From the cell containing the given text, extract its center point as [x, y] coordinate. 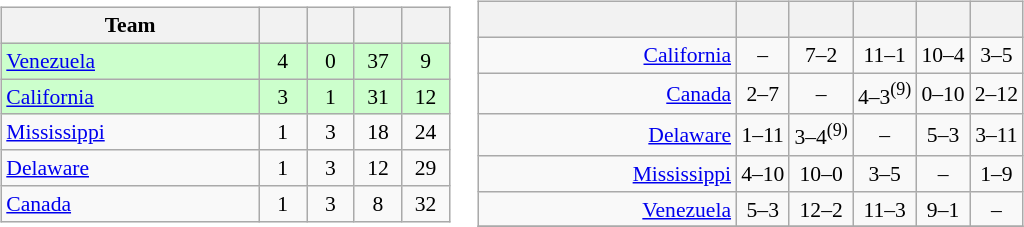
0 [330, 61]
2–7 [762, 94]
18 [378, 132]
4 [283, 61]
9–1 [942, 209]
12–2 [821, 209]
2–12 [996, 94]
4–3(9) [885, 94]
29 [426, 168]
3–11 [996, 134]
8 [378, 204]
10–4 [942, 55]
37 [378, 61]
11–1 [885, 55]
1–11 [762, 134]
Team [130, 26]
1–9 [996, 174]
7–2 [821, 55]
24 [426, 132]
4–10 [762, 174]
32 [426, 204]
3–4(9) [821, 134]
0–10 [942, 94]
31 [378, 97]
11–3 [885, 209]
10–0 [821, 174]
9 [426, 61]
